Detect which cell encompasses the target text, then output its (x, y) center coordinate. 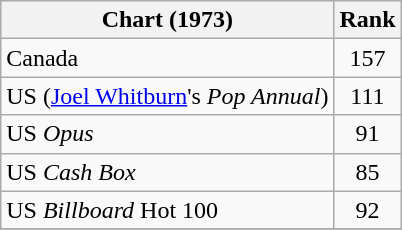
91 (368, 134)
US Billboard Hot 100 (168, 210)
111 (368, 96)
Rank (368, 20)
157 (368, 58)
US (Joel Whitburn's Pop Annual) (168, 96)
Canada (168, 58)
US Cash Box (168, 172)
85 (368, 172)
92 (368, 210)
US Opus (168, 134)
Chart (1973) (168, 20)
